Pinpoint the cell where the given text exists, returning its (X, Y) midpoint coordinate. 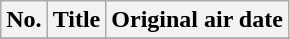
No. (24, 20)
Title (76, 20)
Original air date (198, 20)
